Pinpoint the cell where the given text exists, returning its (x, y) midpoint coordinate. 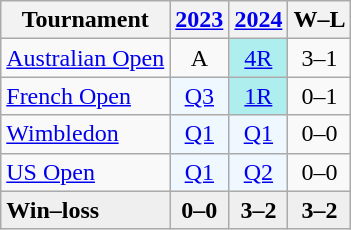
1R (258, 96)
W–L (320, 20)
Q2 (258, 172)
US Open (86, 172)
2023 (200, 20)
A (200, 58)
2024 (258, 20)
Wimbledon (86, 134)
Q3 (200, 96)
4R (258, 58)
0–1 (320, 96)
French Open (86, 96)
3–1 (320, 58)
Win–loss (86, 210)
Australian Open (86, 58)
Tournament (86, 20)
